Find where the given text appears and provide that cell's center as (X, Y) coordinate. 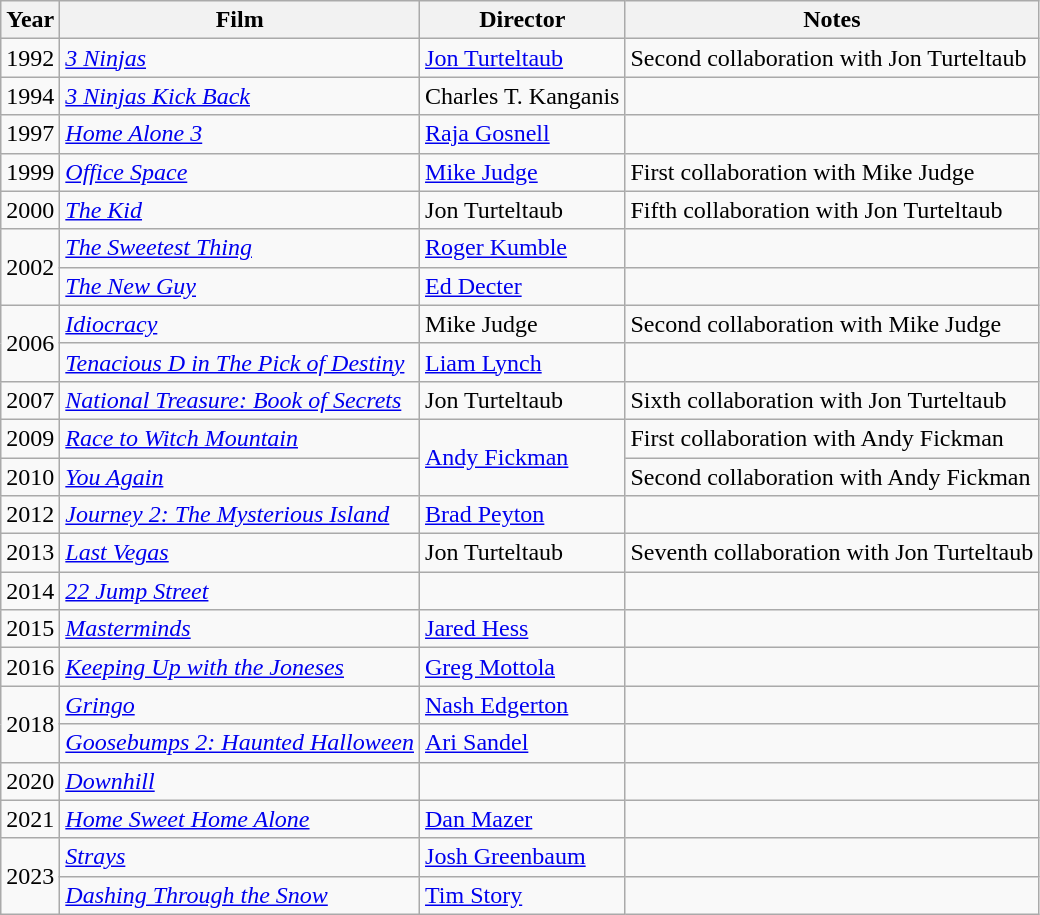
2016 (30, 667)
Raja Gosnell (522, 134)
Film (240, 20)
Ari Sandel (522, 743)
2012 (30, 515)
Office Space (240, 172)
Charles T. Kanganis (522, 96)
2021 (30, 819)
Notes (832, 20)
3 Ninjas Kick Back (240, 96)
2014 (30, 591)
2010 (30, 477)
1994 (30, 96)
Year (30, 20)
Goosebumps 2: Haunted Halloween (240, 743)
Dan Mazer (522, 819)
Masterminds (240, 629)
Home Sweet Home Alone (240, 819)
1997 (30, 134)
Andy Fickman (522, 457)
2020 (30, 781)
3 Ninjas (240, 58)
The Kid (240, 210)
2013 (30, 553)
Brad Peyton (522, 515)
Home Alone 3 (240, 134)
2007 (30, 400)
Keeping Up with the Joneses (240, 667)
Strays (240, 857)
First collaboration with Andy Fickman (832, 438)
Josh Greenbaum (522, 857)
Second collaboration with Andy Fickman (832, 477)
Greg Mottola (522, 667)
2000 (30, 210)
1999 (30, 172)
Downhill (240, 781)
Race to Witch Mountain (240, 438)
National Treasure: Book of Secrets (240, 400)
Tenacious D in The Pick of Destiny (240, 362)
2009 (30, 438)
Seventh collaboration with Jon Turteltaub (832, 553)
Roger Kumble (522, 248)
2018 (30, 724)
Last Vegas (240, 553)
22 Jump Street (240, 591)
Idiocracy (240, 324)
2023 (30, 876)
2002 (30, 267)
Ed Decter (522, 286)
Sixth collaboration with Jon Turteltaub (832, 400)
Director (522, 20)
Second collaboration with Mike Judge (832, 324)
First collaboration with Mike Judge (832, 172)
Journey 2: The Mysterious Island (240, 515)
The New Guy (240, 286)
2006 (30, 343)
Dashing Through the Snow (240, 895)
1992 (30, 58)
Jared Hess (522, 629)
Gringo (240, 705)
Fifth collaboration with Jon Turteltaub (832, 210)
2015 (30, 629)
Tim Story (522, 895)
Liam Lynch (522, 362)
Second collaboration with Jon Turteltaub (832, 58)
The Sweetest Thing (240, 248)
Nash Edgerton (522, 705)
You Again (240, 477)
